Search for the cell housing the specified text and yield its (X, Y) center coordinate. 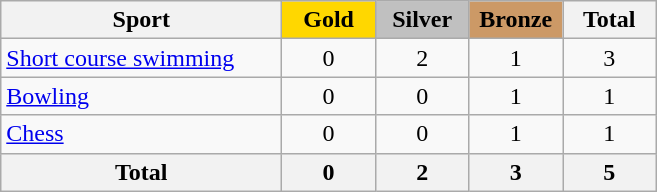
Sport (142, 20)
5 (609, 172)
Short course swimming (142, 58)
Gold (329, 20)
Bowling (142, 96)
Bronze (516, 20)
Silver (422, 20)
Chess (142, 134)
